From the cell containing the given text, extract its center point as (X, Y) coordinate. 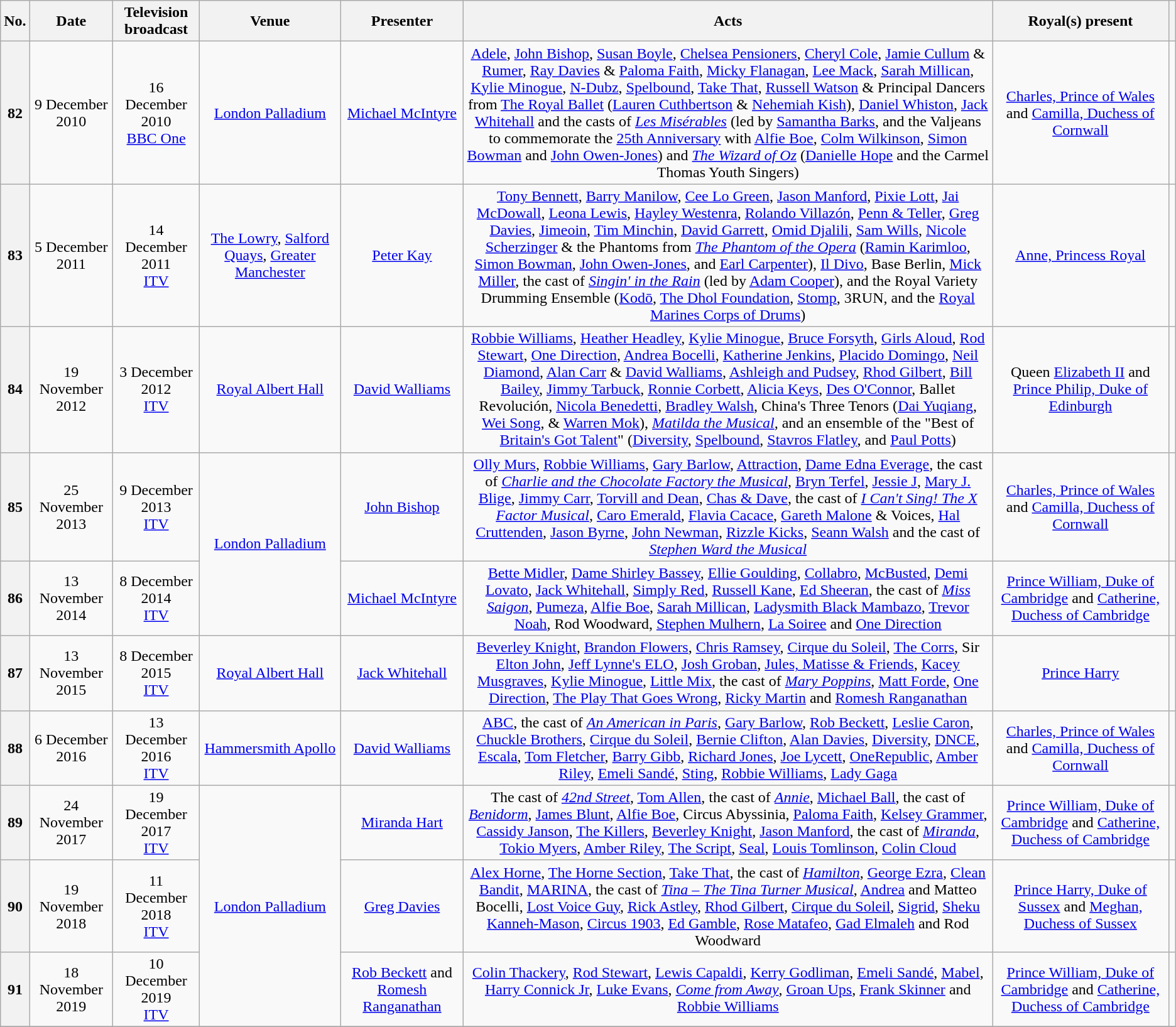
13 November 2014 (71, 598)
No. (15, 21)
19 December 2017ITV (156, 823)
18 November 2019 (71, 989)
16 December 2010BBC One (156, 113)
89 (15, 823)
Presenter (402, 21)
Rob Beckett and Romesh Ranganathan (402, 989)
Acts (728, 21)
24 November 2017 (71, 823)
8 December 2015ITV (156, 673)
87 (15, 673)
84 (15, 389)
Prince Harry, Duke of Sussex and Meghan, Duchess of Sussex (1081, 906)
14 December 2011ITV (156, 255)
3 December 2012ITV (156, 389)
88 (15, 747)
82 (15, 113)
Prince Harry (1081, 673)
19 November 2018 (71, 906)
83 (15, 255)
9 December 2010 (71, 113)
Jack Whitehall (402, 673)
Television broadcast (156, 21)
8 December 2014ITV (156, 598)
13 December 2016ITV (156, 747)
The Lowry, Salford Quays, Greater Manchester (270, 255)
19 November 2012 (71, 389)
5 December 2011 (71, 255)
13 November 2015 (71, 673)
Hammersmith Apollo (270, 747)
86 (15, 598)
91 (15, 989)
Venue (270, 21)
85 (15, 506)
Peter Kay (402, 255)
Queen Elizabeth II and Prince Philip, Duke of Edinburgh (1081, 389)
25 November 2013 (71, 506)
Greg Davies (402, 906)
90 (15, 906)
Date (71, 21)
10 December 2019ITV (156, 989)
John Bishop (402, 506)
Royal(s) present (1081, 21)
9 December 2013ITV (156, 506)
6 December 2016 (71, 747)
Anne, Princess Royal (1081, 255)
11 December 2018ITV (156, 906)
Miranda Hart (402, 823)
